Output the [x, y] coordinate of the center of the cell containing the given text.  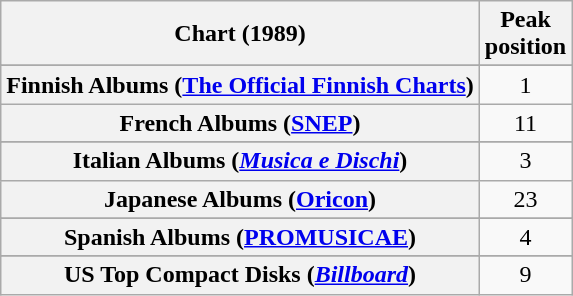
Peakposition [525, 34]
Japanese Albums (Oricon) [240, 199]
11 [525, 123]
Finnish Albums (The Official Finnish Charts) [240, 85]
Chart (1989) [240, 34]
French Albums (SNEP) [240, 123]
1 [525, 85]
4 [525, 237]
US Top Compact Disks (Billboard) [240, 275]
Italian Albums (Musica e Dischi) [240, 161]
Spanish Albums (PROMUSICAE) [240, 237]
3 [525, 161]
23 [525, 199]
9 [525, 275]
